Return the [X, Y] coordinate for the center point of the cell that contains the specified text.  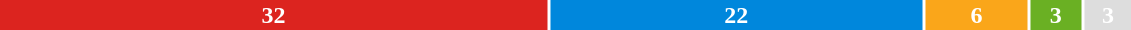
6 [977, 15]
32 [274, 15]
22 [736, 15]
